Capture the cell that displays the provided text and extract its [X, Y] central coordinate. 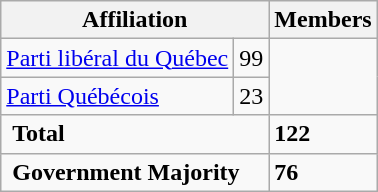
Government Majority [135, 172]
122 [323, 134]
Affiliation [135, 20]
Total [135, 134]
99 [252, 58]
23 [252, 96]
76 [323, 172]
Parti Québécois [118, 96]
Members [323, 20]
Parti libéral du Québec [118, 58]
